Determine the (X, Y) coordinate at the center of the cell enclosing the given text.  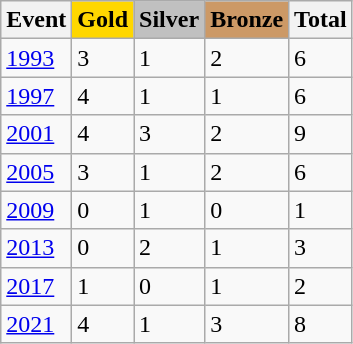
1993 (36, 58)
1997 (36, 96)
2013 (36, 248)
Event (36, 20)
Silver (170, 20)
Bronze (247, 20)
8 (321, 324)
2021 (36, 324)
2017 (36, 286)
Total (321, 20)
2001 (36, 134)
2009 (36, 210)
Gold (103, 20)
2005 (36, 172)
9 (321, 134)
